Return [x, y] of the center of cell containing provided text 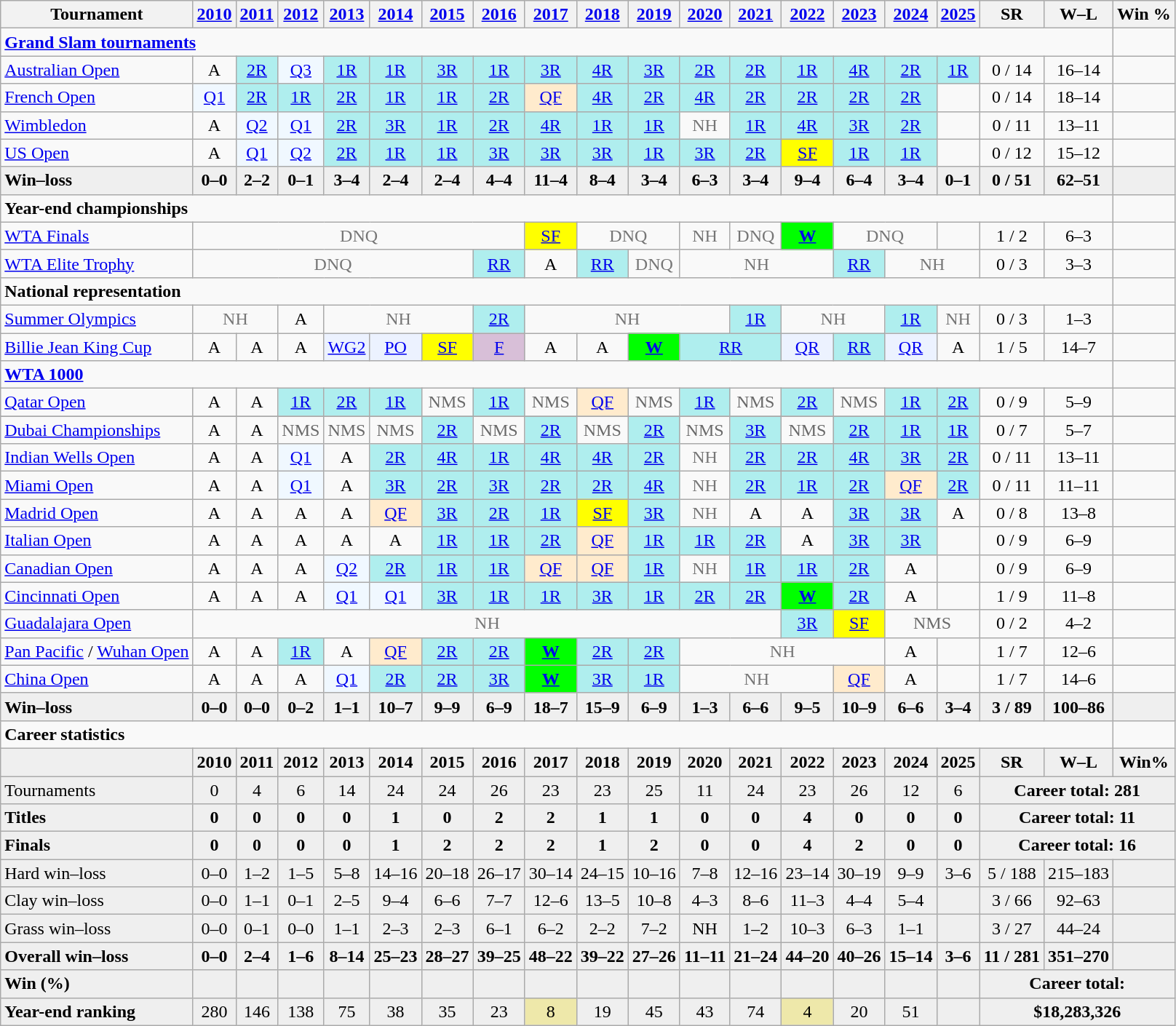
5–4 [911, 901]
0 / 7 [1012, 430]
WTA Elite Trophy [97, 263]
10–16 [653, 873]
China Open [97, 679]
Win % [1144, 15]
28–27 [447, 956]
0–2 [301, 707]
Indian Wells Open [97, 458]
75 [346, 1011]
Career total: 16 [1077, 846]
21–24 [755, 956]
1 / 2 [1012, 236]
5–9 [1078, 402]
4–2 [1078, 624]
35 [447, 1011]
Year-end championships [557, 208]
Overall win–loss [97, 956]
43 [704, 1011]
280 [214, 1011]
74 [755, 1011]
26–17 [499, 873]
38 [396, 1011]
$18,283,326 [1077, 1011]
9–5 [808, 707]
2–5 [346, 901]
15–9 [603, 707]
Career total: 281 [1077, 790]
44–24 [1078, 928]
3–3 [1078, 263]
44–20 [808, 956]
F [499, 347]
US Open [97, 153]
14–6 [1078, 679]
3 / 89 [1012, 707]
1 / 5 [1012, 347]
27–26 [653, 956]
30–19 [859, 873]
Hard win–loss [97, 873]
62–51 [1078, 180]
Career statistics [557, 734]
10–3 [808, 928]
51 [911, 1011]
8–6 [755, 901]
1–6 [301, 956]
10–8 [653, 901]
7–2 [653, 928]
6–1 [499, 928]
Qatar Open [97, 402]
18–7 [550, 707]
10–7 [396, 707]
39–25 [499, 956]
11 / 281 [1012, 956]
12 [911, 790]
Guadalajara Open [97, 624]
Italian Open [97, 541]
French Open [97, 98]
Q3 [301, 70]
5–8 [346, 873]
7–7 [499, 901]
Dubai Championships [97, 430]
16–14 [1078, 70]
45 [653, 1011]
24–15 [603, 873]
30–14 [550, 873]
138 [301, 1011]
8–4 [603, 180]
5 / 188 [1012, 873]
92–63 [1078, 901]
Tournament [97, 15]
WTA Finals [97, 236]
7–8 [704, 873]
Madrid Open [97, 513]
40–26 [859, 956]
Tournaments [97, 790]
23–14 [808, 873]
146 [257, 1011]
0 / 8 [1012, 513]
0 / 2 [1012, 624]
6–4 [859, 180]
4–3 [704, 901]
Grand Slam tournaments [557, 42]
8 [550, 1011]
3 / 66 [1012, 901]
5–7 [1078, 430]
20 [859, 1011]
Canadian Open [97, 568]
15–14 [911, 956]
Wimbledon [97, 125]
8–14 [346, 956]
39–22 [603, 956]
Win (%) [97, 984]
WTA 1000 [557, 375]
Pan Pacific / Wuhan Open [97, 651]
Career total: 11 [1077, 818]
18–14 [1078, 98]
20–18 [447, 873]
Cincinnati Open [97, 596]
351–270 [1078, 956]
215–183 [1078, 873]
11–3 [808, 901]
3 / 27 [1012, 928]
Finals [97, 846]
11–4 [550, 180]
Miami Open [97, 485]
Australian Open [97, 70]
14 [346, 790]
0 / 51 [1012, 180]
PO [396, 347]
Billie Jean King Cup [97, 347]
13–8 [1078, 513]
12–16 [755, 873]
25 [653, 790]
19 [603, 1011]
6–2 [550, 928]
100–86 [1078, 707]
Summer Olympics [97, 319]
0 / 12 [1012, 153]
1–5 [301, 873]
Clay win–loss [97, 901]
15–12 [1078, 153]
Win% [1144, 762]
13–5 [603, 901]
WG2 [346, 347]
National representation [557, 291]
Titles [97, 818]
Career total: [1077, 984]
11 [704, 790]
Grass win–loss [97, 928]
11–8 [1078, 596]
25–23 [396, 956]
Year-end ranking [97, 1011]
14–16 [396, 873]
1 / 9 [1012, 596]
14–7 [1078, 347]
10–9 [859, 707]
48–22 [550, 956]
